Capture the cell that displays the provided text and extract its [X, Y] central coordinate. 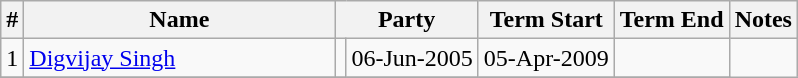
Digvijay Singh [180, 58]
Name [180, 20]
Term Start [546, 20]
Notes [763, 20]
05-Apr-2009 [546, 58]
Party [406, 20]
1 [12, 58]
# [12, 20]
06-Jun-2005 [412, 58]
Term End [672, 20]
